Identify which cell holds the provided text, then report its [x, y] central coordinate. 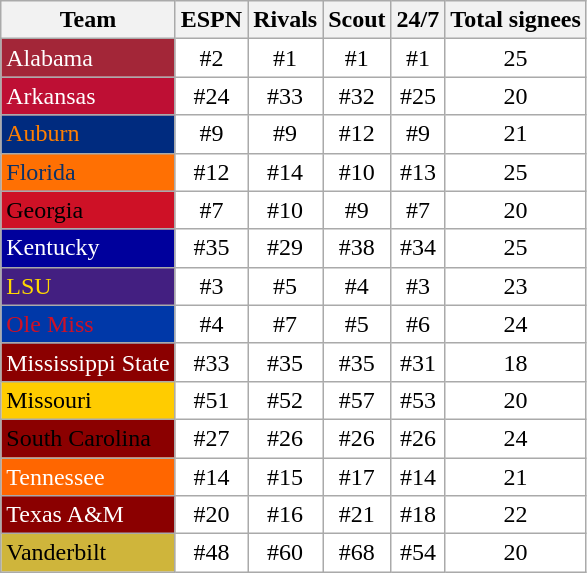
Rivals [286, 20]
#52 [286, 400]
#17 [357, 477]
Missouri [88, 400]
LSU [88, 286]
#32 [357, 96]
#21 [357, 515]
22 [516, 515]
Alabama [88, 58]
#29 [286, 248]
#57 [357, 400]
Vanderbilt [88, 553]
#53 [418, 400]
#15 [286, 477]
18 [516, 362]
#34 [418, 248]
Georgia [88, 210]
South Carolina [88, 438]
Auburn [88, 134]
#27 [211, 438]
#6 [418, 324]
#13 [418, 172]
Ole Miss [88, 324]
Mississippi State [88, 362]
#31 [418, 362]
#20 [211, 515]
#51 [211, 400]
Scout [357, 20]
#18 [418, 515]
#38 [357, 248]
Arkansas [88, 96]
#48 [211, 553]
Tennessee [88, 477]
#68 [357, 553]
#24 [211, 96]
#54 [418, 553]
#2 [211, 58]
ESPN [211, 20]
#16 [286, 515]
#25 [418, 96]
Team [88, 20]
Texas A&M [88, 515]
24/7 [418, 20]
Total signees [516, 20]
Kentucky [88, 248]
23 [516, 286]
Florida [88, 172]
#60 [286, 553]
